Return (X, Y) of the center of cell containing provided text 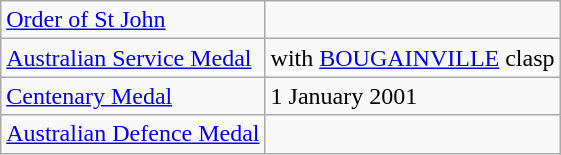
1 January 2001 (412, 96)
Centenary Medal (133, 96)
Order of St John (133, 20)
Australian Service Medal (133, 58)
with BOUGAINVILLE clasp (412, 58)
Australian Defence Medal (133, 134)
